Locate the cell with the specified text and output its (x, y) center coordinate. 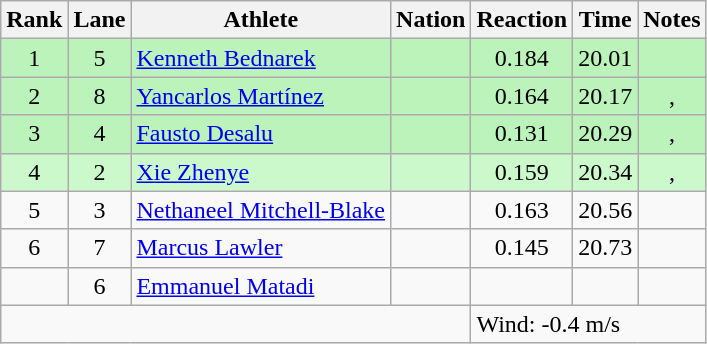
20.73 (606, 248)
Notes (672, 20)
0.159 (522, 172)
Nation (431, 20)
Emmanuel Matadi (261, 286)
Time (606, 20)
0.184 (522, 58)
0.164 (522, 96)
Fausto Desalu (261, 134)
20.29 (606, 134)
Nethaneel Mitchell-Blake (261, 210)
Lane (100, 20)
Reaction (522, 20)
Xie Zhenye (261, 172)
Yancarlos Martínez (261, 96)
0.145 (522, 248)
Kenneth Bednarek (261, 58)
1 (34, 58)
Wind: -0.4 m/s (588, 324)
Marcus Lawler (261, 248)
20.34 (606, 172)
Rank (34, 20)
Athlete (261, 20)
20.56 (606, 210)
7 (100, 248)
20.17 (606, 96)
0.163 (522, 210)
0.131 (522, 134)
20.01 (606, 58)
8 (100, 96)
